Search for the cell housing the specified text and yield its (x, y) center coordinate. 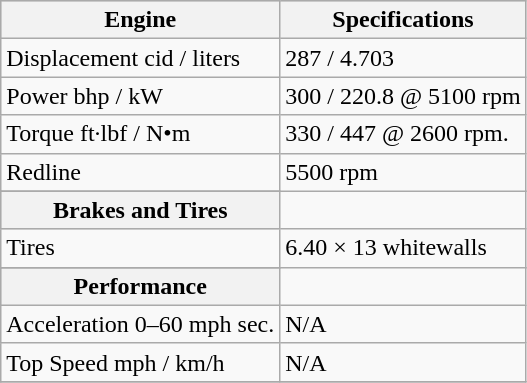
Acceleration 0–60 mph sec. (140, 324)
Performance (140, 286)
Torque ft·lbf / N•m (140, 134)
Displacement cid / liters (140, 58)
Brakes and Tires (140, 210)
300 / 220.8 @ 5100 rpm (403, 96)
Power bhp / kW (140, 96)
Specifications (403, 20)
Engine (140, 20)
287 / 4.703 (403, 58)
6.40 × 13 whitewalls (403, 248)
Redline (140, 172)
330 / 447 @ 2600 rpm. (403, 134)
Top Speed mph / km/h (140, 362)
5500 rpm (403, 172)
Tires (140, 248)
